Detect which cell encompasses the target text, then output its [X, Y] center coordinate. 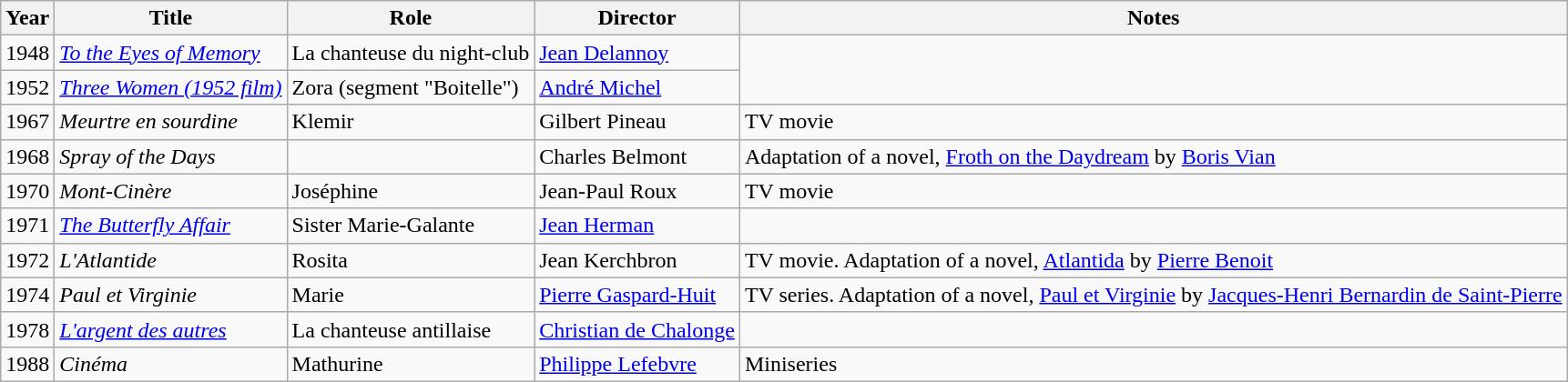
Three Women (1952 film) [171, 87]
La chanteuse du night-club [411, 53]
1948 [27, 53]
Year [27, 18]
Role [411, 18]
Zora (segment "Boitelle") [411, 87]
Klemir [411, 122]
Jean Kerchbron [637, 260]
Philippe Lefebvre [637, 364]
André Michel [637, 87]
Notes [1153, 18]
Joséphine [411, 191]
Adaptation of a novel, Froth on the Daydream by Boris Vian [1153, 156]
Cinéma [171, 364]
1972 [27, 260]
Director [637, 18]
Christian de Chalonge [637, 329]
The Butterfly Affair [171, 226]
Spray of the Days [171, 156]
1978 [27, 329]
TV movie. Adaptation of a novel, Atlantida by Pierre Benoit [1153, 260]
Pierre Gaspard-Huit [637, 295]
Charles Belmont [637, 156]
1974 [27, 295]
1970 [27, 191]
Rosita [411, 260]
Mathurine [411, 364]
To the Eyes of Memory [171, 53]
Jean Herman [637, 226]
Gilbert Pineau [637, 122]
L'argent des autres [171, 329]
1971 [27, 226]
Meurtre en sourdine [171, 122]
Paul et Virginie [171, 295]
Sister Marie-Galante [411, 226]
1952 [27, 87]
Marie [411, 295]
Miniseries [1153, 364]
L'Atlantide [171, 260]
1988 [27, 364]
Jean-Paul Roux [637, 191]
1968 [27, 156]
Jean Delannoy [637, 53]
La chanteuse antillaise [411, 329]
Title [171, 18]
1967 [27, 122]
TV series. Adaptation of a novel, Paul et Virginie by Jacques-Henri Bernardin de Saint-Pierre [1153, 295]
Mont-Cinère [171, 191]
